From the cell containing the given text, extract its center point as (X, Y) coordinate. 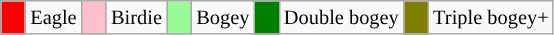
Birdie (136, 17)
Eagle (53, 17)
Triple bogey+ (490, 17)
Double bogey (342, 17)
Bogey (222, 17)
